Output the (x, y) coordinate of the center of the cell containing the given text.  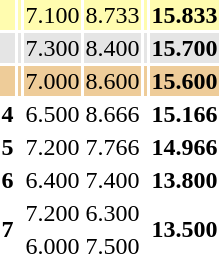
14.966 (184, 147)
6.300 (112, 213)
8.666 (112, 114)
15.166 (184, 114)
6.400 (52, 180)
7.766 (112, 147)
7.100 (52, 15)
6.500 (52, 114)
8.600 (112, 81)
15.600 (184, 81)
4 (8, 114)
15.700 (184, 48)
15.833 (184, 15)
8.400 (112, 48)
6 (8, 180)
7.400 (112, 180)
7.000 (52, 81)
7.300 (52, 48)
5 (8, 147)
8.733 (112, 15)
13.800 (184, 180)
